Locate the cell with the specified text and output its [x, y] center coordinate. 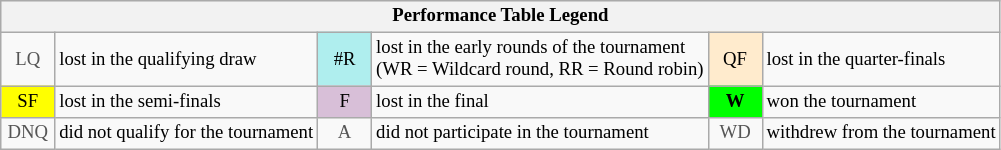
withdrew from the tournament [881, 134]
lost in the early rounds of the tournament(WR = Wildcard round, RR = Round robin) [540, 60]
lost in the quarter-finals [881, 60]
WD [735, 134]
won the tournament [881, 102]
LQ [28, 60]
lost in the qualifying draw [186, 60]
Performance Table Legend [500, 16]
lost in the semi-finals [186, 102]
F [345, 102]
lost in the final [540, 102]
#R [345, 60]
SF [28, 102]
did not participate in the tournament [540, 134]
did not qualify for the tournament [186, 134]
W [735, 102]
QF [735, 60]
A [345, 134]
DNQ [28, 134]
